Provide the [X, Y] coordinate of the cell's center where the given text is located.  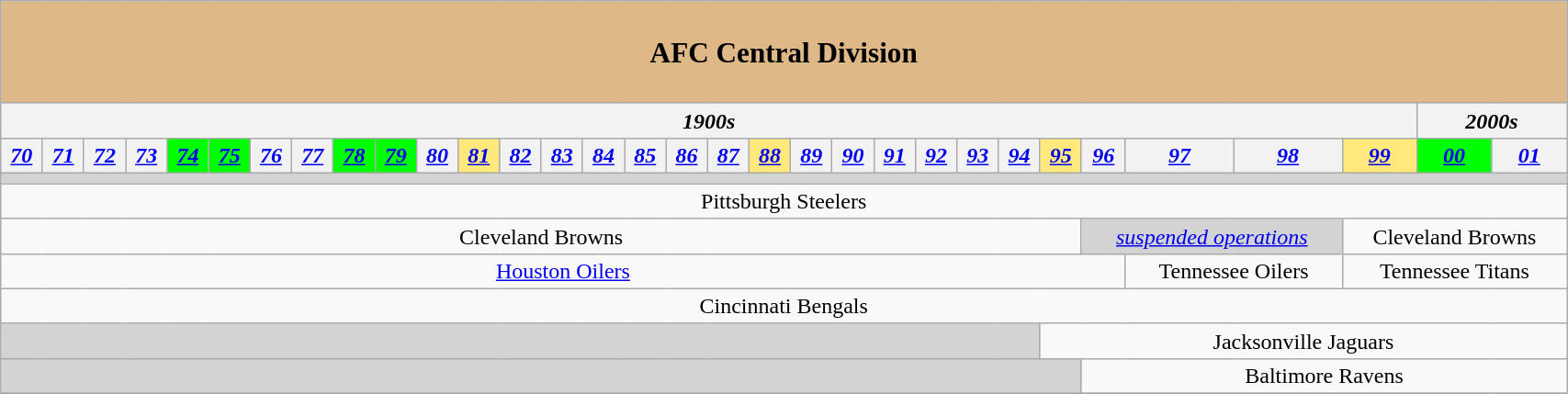
72 [105, 155]
1900s [709, 120]
01 [1529, 155]
78 [355, 155]
Tennessee Titans [1455, 271]
94 [1020, 155]
71 [62, 155]
73 [147, 155]
86 [687, 155]
89 [812, 155]
96 [1103, 155]
88 [770, 155]
97 [1179, 155]
90 [852, 155]
Houston Oilers [563, 271]
93 [977, 155]
AFC Central Division [784, 51]
70 [22, 155]
76 [270, 155]
92 [935, 155]
98 [1288, 155]
91 [895, 155]
Tennessee Oilers [1234, 271]
Cincinnati Bengals [784, 306]
Jacksonville Jaguars [1303, 341]
Baltimore Ravens [1324, 376]
00 [1453, 155]
2000s [1492, 120]
82 [520, 155]
suspended operations [1212, 236]
77 [312, 155]
84 [603, 155]
85 [645, 155]
99 [1380, 155]
87 [728, 155]
74 [187, 155]
95 [1060, 155]
79 [395, 155]
83 [562, 155]
Pittsburgh Steelers [784, 201]
81 [479, 155]
80 [437, 155]
75 [230, 155]
